Search for the cell housing the specified text and yield its [x, y] center coordinate. 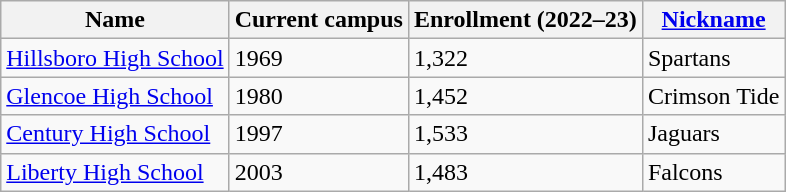
Nickname [713, 20]
1,483 [525, 172]
1969 [318, 58]
Liberty High School [115, 172]
Falcons [713, 172]
2003 [318, 172]
Enrollment (2022–23) [525, 20]
Crimson Tide [713, 96]
1,322 [525, 58]
Current campus [318, 20]
1980 [318, 96]
Spartans [713, 58]
Jaguars [713, 134]
Hillsboro High School [115, 58]
1,452 [525, 96]
Century High School [115, 134]
1997 [318, 134]
1,533 [525, 134]
Name [115, 20]
Glencoe High School [115, 96]
